Extract the [x, y] coordinate from the center of the cell holding the provided text.  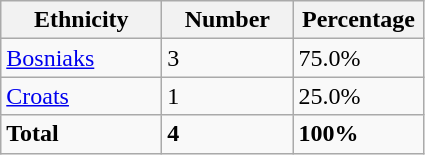
25.0% [358, 96]
Total [82, 134]
Ethnicity [82, 20]
Bosniaks [82, 58]
100% [358, 134]
4 [228, 134]
3 [228, 58]
Croats [82, 96]
75.0% [358, 58]
Percentage [358, 20]
Number [228, 20]
1 [228, 96]
